Extract the (X, Y) coordinate from the center of the cell holding the provided text.  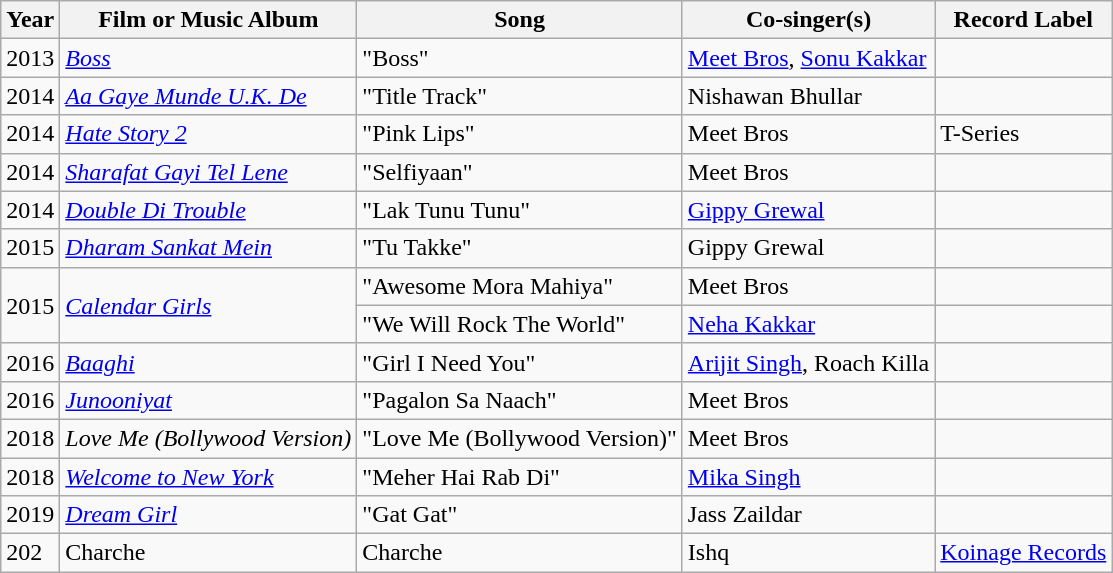
202 (30, 553)
Baaghi (208, 362)
Song (520, 20)
Love Me (Bollywood Version) (208, 438)
"Girl I Need You" (520, 362)
"Pagalon Sa Naach" (520, 400)
Nishawan Bhullar (808, 96)
"Gat Gat" (520, 515)
Year (30, 20)
2019 (30, 515)
Calendar Girls (208, 305)
"Awesome Mora Mahiya" (520, 286)
Neha Kakkar (808, 324)
Boss (208, 58)
Dharam Sankat Mein (208, 248)
"Love Me (Bollywood Version)" (520, 438)
Welcome to New York (208, 477)
Film or Music Album (208, 20)
"Meher Hai Rab Di" (520, 477)
"Lak Tunu Tunu" (520, 210)
"Boss" (520, 58)
"Title Track" (520, 96)
Jass Zaildar (808, 515)
Hate Story 2 (208, 134)
"Pink Lips" (520, 134)
"Selfiyaan" (520, 172)
Dream Girl (208, 515)
T-Series (1024, 134)
Record Label (1024, 20)
Mika Singh (808, 477)
Double Di Trouble (208, 210)
Meet Bros, Sonu Kakkar (808, 58)
2013 (30, 58)
"We Will Rock The World" (520, 324)
Junooniyat (208, 400)
Arijit Singh, Roach Killa (808, 362)
Ishq (808, 553)
Sharafat Gayi Tel Lene (208, 172)
Aa Gaye Munde U.K. De (208, 96)
Co-singer(s) (808, 20)
"Tu Takke" (520, 248)
Koinage Records (1024, 553)
